Find where the given text appears and provide that cell's center as [X, Y] coordinate. 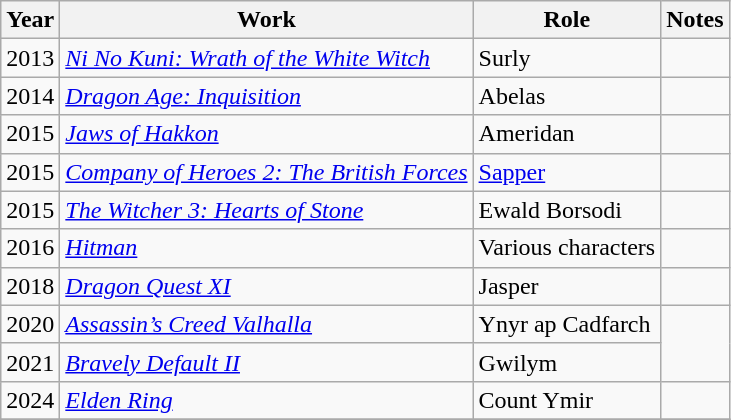
Hitman [266, 248]
Abelas [567, 96]
Bravely Default II [266, 362]
2014 [30, 96]
2013 [30, 58]
Ewald Borsodi [567, 210]
2020 [30, 324]
Role [567, 20]
Work [266, 20]
2021 [30, 362]
Various characters [567, 248]
Assassin’s Creed Valhalla [266, 324]
Ni No Kuni: Wrath of the White Witch [266, 58]
Ynyr ap Cadfarch [567, 324]
2016 [30, 248]
Elden Ring [266, 400]
Surly [567, 58]
Jaws of Hakkon [266, 134]
Year [30, 20]
Ameridan [567, 134]
Dragon Age: Inquisition [266, 96]
Dragon Quest XI [266, 286]
Gwilym [567, 362]
Company of Heroes 2: The British Forces [266, 172]
The Witcher 3: Hearts of Stone [266, 210]
Jasper [567, 286]
2024 [30, 400]
2018 [30, 286]
Notes [695, 20]
Count Ymir [567, 400]
Sapper [567, 172]
